Output the [X, Y] coordinate of the center of the cell containing the given text.  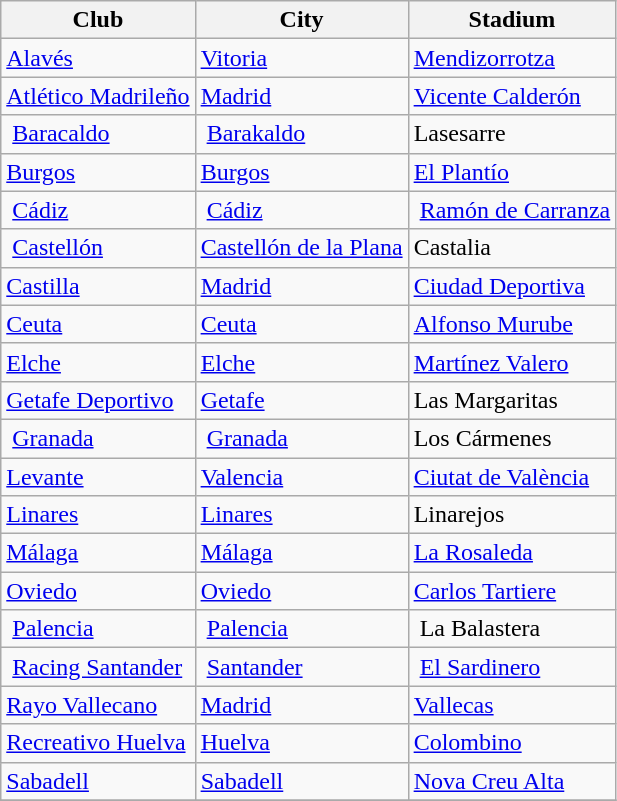
Atlético Madrileño [98, 96]
El Sardinero [512, 667]
Vitoria [302, 58]
Club [98, 20]
Castellón de la Plana [302, 248]
Getafe [302, 400]
Colombino [512, 743]
Las Margaritas [512, 400]
Alfonso Murube [512, 324]
Recreativo Huelva [98, 743]
Linarejos [512, 515]
Levante [98, 477]
La Rosaleda [512, 553]
La Balastera [512, 629]
Ramón de Carranza [512, 210]
Baracaldo [98, 134]
Los Cármenes [512, 438]
Stadium [512, 20]
Valencia [302, 477]
Castalia [512, 248]
Ciudad Deportiva [512, 286]
Rayo Vallecano [98, 705]
Vicente Calderón [512, 96]
Racing Santander [98, 667]
El Plantío [512, 172]
Getafe Deportivo [98, 400]
Vallecas [512, 705]
Martínez Valero [512, 362]
Barakaldo [302, 134]
Mendizorrotza [512, 58]
City [302, 20]
Huelva [302, 743]
Nova Creu Alta [512, 781]
Ciutat de València [512, 477]
Alavés [98, 58]
Carlos Tartiere [512, 591]
Castellón [98, 248]
Santander [302, 667]
Lasesarre [512, 134]
Castilla [98, 286]
